Return [X, Y] of the center of cell containing provided text 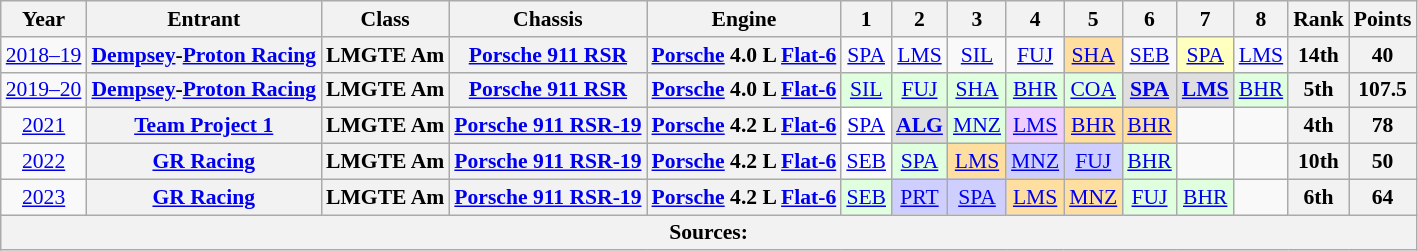
64 [1383, 197]
PRT [920, 197]
2022 [44, 162]
7 [1206, 19]
Points [1383, 19]
2021 [44, 126]
14th [1318, 55]
50 [1383, 162]
Rank [1318, 19]
COA [1093, 90]
1 [866, 19]
6th [1318, 197]
2 [920, 19]
2018–19 [44, 55]
78 [1383, 126]
8 [1262, 19]
Sources: [709, 233]
6 [1150, 19]
Team Project 1 [204, 126]
4th [1318, 126]
4 [1035, 19]
5th [1318, 90]
10th [1318, 162]
Entrant [204, 19]
Engine [744, 19]
2019–20 [44, 90]
Chassis [548, 19]
40 [1383, 55]
ALG [920, 126]
5 [1093, 19]
2023 [44, 197]
107.5 [1383, 90]
Class [385, 19]
3 [977, 19]
Year [44, 19]
